From the cell containing the given text, extract its center point as (x, y) coordinate. 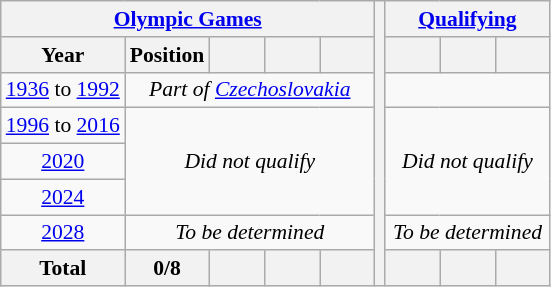
Part of Czechoslovakia (250, 90)
1936 to 1992 (63, 90)
Olympic Games (188, 19)
1996 to 2016 (63, 126)
2020 (63, 162)
2028 (63, 233)
Total (63, 269)
Position (167, 55)
Year (63, 55)
2024 (63, 197)
Qualifying (468, 19)
0/8 (167, 269)
